Provide the [x, y] coordinate of the cell's center where the given text is located.  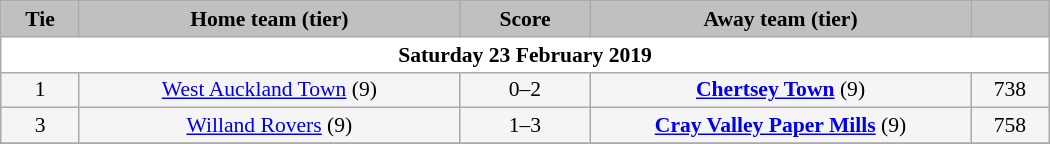
West Auckland Town (9) [269, 90]
Chertsey Town (9) [781, 90]
Cray Valley Paper Mills (9) [781, 126]
1–3 [524, 126]
0–2 [524, 90]
758 [1010, 126]
1 [40, 90]
3 [40, 126]
Tie [40, 19]
738 [1010, 90]
Willand Rovers (9) [269, 126]
Away team (tier) [781, 19]
Score [524, 19]
Saturday 23 February 2019 [525, 55]
Home team (tier) [269, 19]
